Return the [X, Y] coordinate for the center point of the cell that contains the specified text.  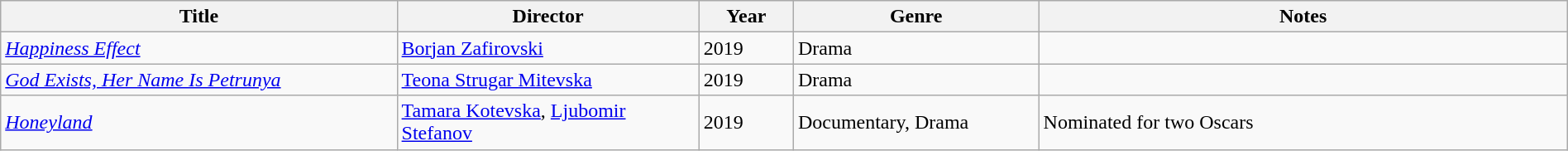
Documentary, Drama [916, 123]
Year [746, 17]
Title [198, 17]
Director [547, 17]
Notes [1303, 17]
Teona Strugar Mitevska [547, 80]
Happiness Effect [198, 48]
Genre [916, 17]
God Exists, Her Name Is Petrunya [198, 80]
Nominated for two Oscars [1303, 123]
Borjan Zafirovski [547, 48]
Tamara Kotevska, Ljubomir Stefanov [547, 123]
Honeyland [198, 123]
